Return the (X, Y) coordinate for the center point of the cell that contains the specified text.  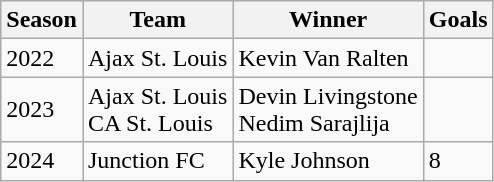
2024 (42, 161)
Devin LivingstoneNedim Sarajlija (328, 110)
2022 (42, 58)
Winner (328, 20)
2023 (42, 110)
Ajax St. LouisCA St. Louis (157, 110)
Goals (458, 20)
8 (458, 161)
Junction FC (157, 161)
Kyle Johnson (328, 161)
Team (157, 20)
Season (42, 20)
Ajax St. Louis (157, 58)
Kevin Van Ralten (328, 58)
